Find where the given text appears and provide that cell's center as (x, y) coordinate. 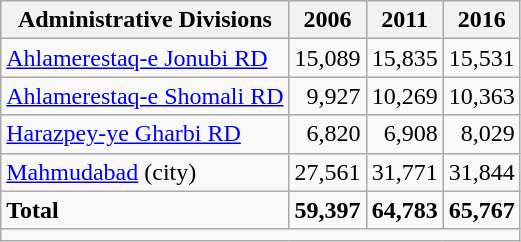
2011 (404, 20)
64,783 (404, 210)
2006 (328, 20)
Administrative Divisions (145, 20)
27,561 (328, 172)
15,531 (482, 58)
Mahmudabad (city) (145, 172)
9,927 (328, 96)
31,844 (482, 172)
15,835 (404, 58)
6,820 (328, 134)
2016 (482, 20)
10,363 (482, 96)
15,089 (328, 58)
59,397 (328, 210)
Ahlamerestaq-e Jonubi RD (145, 58)
Total (145, 210)
31,771 (404, 172)
65,767 (482, 210)
8,029 (482, 134)
6,908 (404, 134)
10,269 (404, 96)
Harazpey-ye Gharbi RD (145, 134)
Ahlamerestaq-e Shomali RD (145, 96)
